Search for the cell housing the specified text and yield its [X, Y] center coordinate. 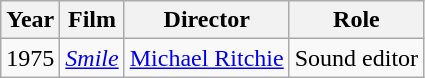
Year [30, 20]
Michael Ritchie [206, 58]
Sound editor [356, 58]
Film [92, 20]
Director [206, 20]
Smile [92, 58]
Role [356, 20]
1975 [30, 58]
